Provide the (X, Y) coordinate of the cell's center where the given text is located.  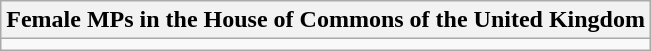
Female MPs in the House of Commons of the United Kingdom (326, 20)
